From the cell containing the given text, extract its center point as [x, y] coordinate. 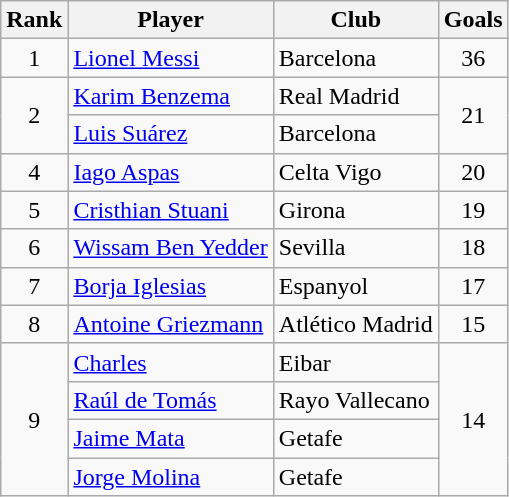
Lionel Messi [170, 58]
Luis Suárez [170, 134]
Charles [170, 362]
7 [34, 286]
5 [34, 210]
2 [34, 115]
Goals [473, 20]
18 [473, 248]
14 [473, 419]
Girona [356, 210]
Karim Benzema [170, 96]
Eibar [356, 362]
4 [34, 172]
Antoine Griezmann [170, 324]
17 [473, 286]
15 [473, 324]
Celta Vigo [356, 172]
19 [473, 210]
Jorge Molina [170, 477]
9 [34, 419]
Rayo Vallecano [356, 400]
21 [473, 115]
Real Madrid [356, 96]
Wissam Ben Yedder [170, 248]
Sevilla [356, 248]
6 [34, 248]
Borja Iglesias [170, 286]
Cristhian Stuani [170, 210]
Club [356, 20]
Atlético Madrid [356, 324]
1 [34, 58]
Jaime Mata [170, 438]
Espanyol [356, 286]
Player [170, 20]
8 [34, 324]
Raúl de Tomás [170, 400]
20 [473, 172]
Rank [34, 20]
Iago Aspas [170, 172]
36 [473, 58]
